Determine the [x, y] coordinate at the center of the cell enclosing the given text.  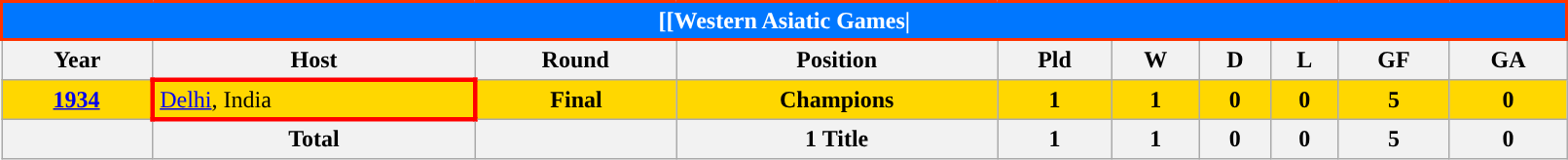
GF [1394, 60]
1934 [78, 100]
Round [576, 60]
GA [1509, 60]
Delhi, India [313, 100]
D [1234, 60]
L [1304, 60]
1 Title [837, 139]
Host [313, 60]
Pld [1055, 60]
Final [576, 100]
Champions [837, 100]
Year [78, 60]
[[Western Asiatic Games| [784, 21]
W [1155, 60]
Total [313, 139]
Position [837, 60]
